For the text-containing cell, return its midpoint in (X, Y) coordinate format. 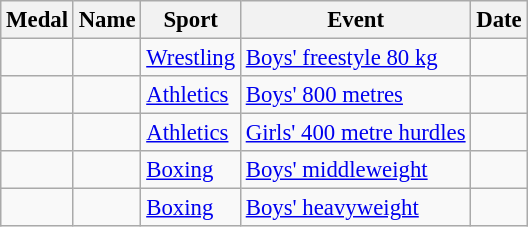
Medal (38, 20)
Date (499, 20)
Boys' middleweight (355, 170)
Boys' freestyle 80 kg (355, 58)
Event (355, 20)
Boys' heavyweight (355, 208)
Name (107, 20)
Boys' 800 metres (355, 95)
Sport (191, 20)
Girls' 400 metre hurdles (355, 133)
Wrestling (191, 58)
